Scan for the cell matching the given text and deliver its (X, Y) coordinate at center. 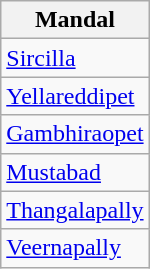
Veernapally (75, 248)
Mustabad (75, 172)
Sircilla (75, 58)
Thangalapally (75, 210)
Yellareddipet (75, 96)
Gambhiraopet (75, 134)
Mandal (75, 20)
